Identify which cell holds the provided text, then report its [x, y] central coordinate. 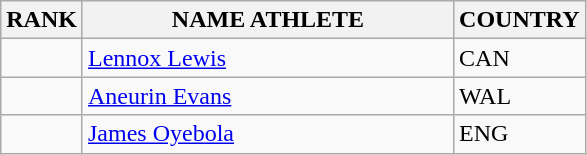
James Oyebola [268, 134]
CAN [520, 58]
WAL [520, 96]
Aneurin Evans [268, 96]
RANK [42, 20]
COUNTRY [520, 20]
ENG [520, 134]
Lennox Lewis [268, 58]
NAME ATHLETE [268, 20]
